Detect which cell encompasses the target text, then output its [X, Y] center coordinate. 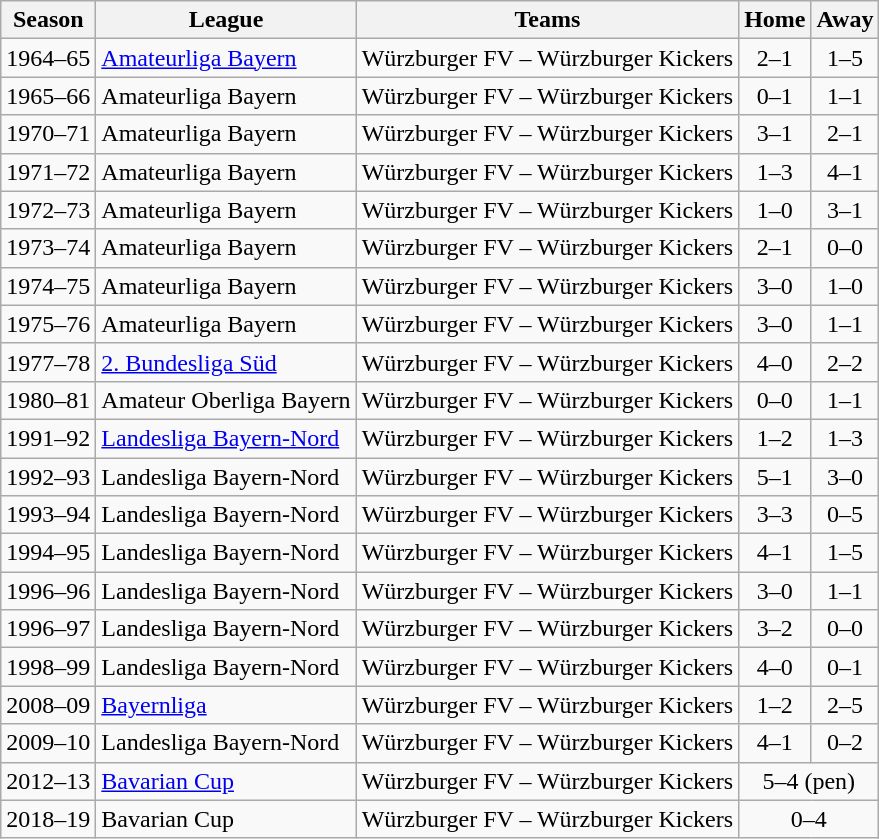
0–2 [845, 743]
1996–96 [48, 591]
Away [845, 20]
1980–81 [48, 400]
1977–78 [48, 362]
Home [775, 20]
2012–13 [48, 781]
1998–99 [48, 667]
Season [48, 20]
1996–97 [48, 629]
Bayernliga [226, 705]
1964–65 [48, 58]
3–3 [775, 515]
Amateur Oberliga Bayern [226, 400]
2009–10 [48, 743]
1970–71 [48, 134]
Teams [548, 20]
1972–73 [48, 210]
1993–94 [48, 515]
1994–95 [48, 553]
1971–72 [48, 172]
0–5 [845, 515]
1965–66 [48, 96]
0–4 [809, 819]
2018–19 [48, 819]
2–5 [845, 705]
1973–74 [48, 248]
1991–92 [48, 438]
1974–75 [48, 286]
5–4 (pen) [809, 781]
3–2 [775, 629]
2–2 [845, 362]
2. Bundesliga Süd [226, 362]
1975–76 [48, 324]
2008–09 [48, 705]
League [226, 20]
1992–93 [48, 477]
5–1 [775, 477]
